Pinpoint the cell where the given text exists, returning its [X, Y] midpoint coordinate. 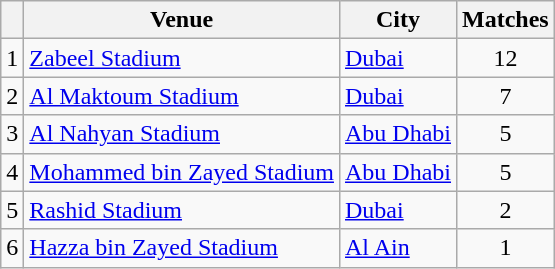
Rashid Stadium [182, 210]
Al Maktoum Stadium [182, 96]
Mohammed bin Zayed Stadium [182, 172]
Venue [182, 20]
7 [506, 96]
City [398, 20]
12 [506, 58]
Zabeel Stadium [182, 58]
3 [12, 134]
Matches [506, 20]
4 [12, 172]
Hazza bin Zayed Stadium [182, 248]
Al Ain [398, 248]
Al Nahyan Stadium [182, 134]
6 [12, 248]
